Capture the cell that displays the provided text and extract its (x, y) central coordinate. 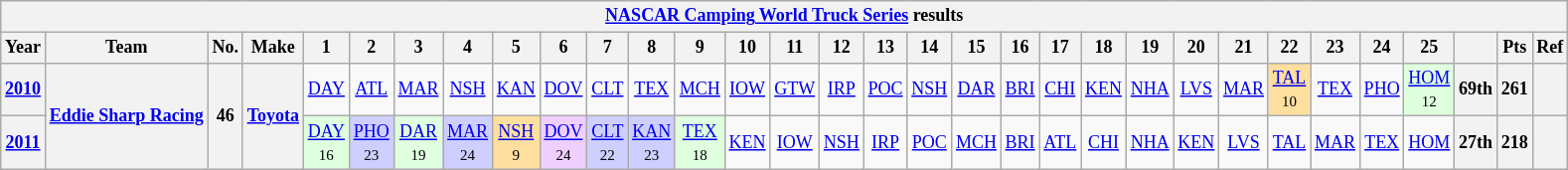
1 (326, 48)
17 (1060, 48)
15 (977, 48)
5 (516, 48)
TEX18 (700, 143)
261 (1514, 89)
DAY (326, 89)
DOV24 (563, 143)
CLT (608, 89)
218 (1514, 143)
23 (1335, 48)
16 (1019, 48)
Eddie Sharp Racing (126, 115)
DAR19 (418, 143)
22 (1289, 48)
Toyota (272, 115)
Year (24, 48)
10 (747, 48)
TAL (1289, 143)
HOM (1429, 143)
Make (272, 48)
DOV (563, 89)
13 (885, 48)
Team (126, 48)
20 (1196, 48)
25 (1429, 48)
6 (563, 48)
TAL10 (1289, 89)
18 (1104, 48)
19 (1150, 48)
PHO (1381, 89)
46 (225, 115)
11 (795, 48)
GTW (795, 89)
2 (372, 48)
DAY16 (326, 143)
KAN (516, 89)
24 (1381, 48)
Pts (1514, 48)
No. (225, 48)
HOM12 (1429, 89)
9 (700, 48)
69th (1477, 89)
MAR24 (468, 143)
Ref (1550, 48)
8 (652, 48)
NASCAR Camping World Truck Series results (785, 16)
2011 (24, 143)
12 (843, 48)
14 (930, 48)
KAN23 (652, 143)
NSH9 (516, 143)
3 (418, 48)
CLT22 (608, 143)
DAR (977, 89)
PHO23 (372, 143)
21 (1244, 48)
27th (1477, 143)
2010 (24, 89)
4 (468, 48)
7 (608, 48)
